Output the (x, y) coordinate of the center of the cell containing the given text.  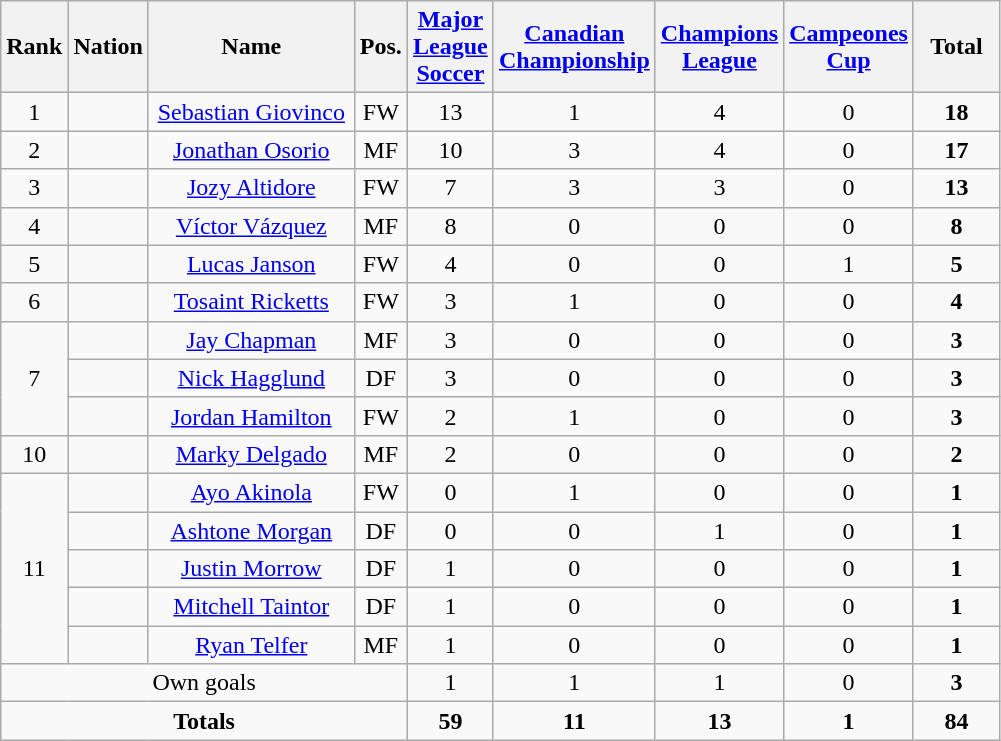
Canadian Championship (574, 47)
Nick Hagglund (251, 378)
Sebastian Giovinco (251, 112)
17 (956, 150)
Rank (34, 47)
Jordan Hamilton (251, 416)
Totals (204, 721)
59 (450, 721)
Pos. (380, 47)
Marky Delgado (251, 454)
Campeones Cup (849, 47)
Mitchell Taintor (251, 607)
84 (956, 721)
Champions League (719, 47)
Ayo Akinola (251, 492)
Own goals (204, 683)
Lucas Janson (251, 264)
Víctor Vázquez (251, 226)
6 (34, 302)
Ashtone Morgan (251, 531)
Jay Chapman (251, 340)
Jozy Altidore (251, 188)
Jonathan Osorio (251, 150)
Nation (108, 47)
18 (956, 112)
Name (251, 47)
Ryan Telfer (251, 645)
Tosaint Ricketts (251, 302)
Justin Morrow (251, 569)
Major League Soccer (450, 47)
Total (956, 47)
